Return (X, Y) of the center of cell containing provided text 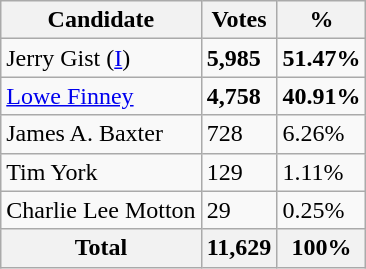
51.47% (322, 58)
6.26% (322, 134)
129 (239, 172)
Total (101, 248)
Tim York (101, 172)
James A. Baxter (101, 134)
Votes (239, 20)
5,985 (239, 58)
40.91% (322, 96)
Candidate (101, 20)
100% (322, 248)
29 (239, 210)
11,629 (239, 248)
1.11% (322, 172)
728 (239, 134)
4,758 (239, 96)
Lowe Finney (101, 96)
Jerry Gist (I) (101, 58)
0.25% (322, 210)
Charlie Lee Motton (101, 210)
% (322, 20)
